Locate the cell with the specified text and output its (x, y) center coordinate. 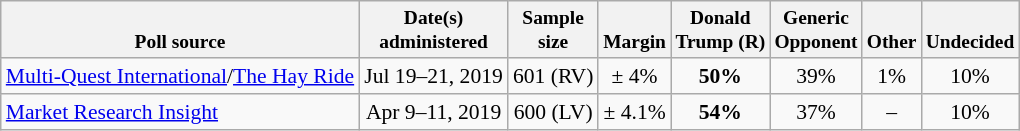
Undecided (970, 30)
GenericOpponent (816, 30)
Multi-Quest International/The Hay Ride (180, 76)
DonaldTrump (R) (720, 30)
Date(s)administered (434, 30)
Apr 9–11, 2019 (434, 112)
39% (816, 76)
Market Research Insight (180, 112)
– (892, 112)
1% (892, 76)
50% (720, 76)
Other (892, 30)
Poll source (180, 30)
Jul 19–21, 2019 (434, 76)
54% (720, 112)
Margin (634, 30)
± 4% (634, 76)
600 (LV) (554, 112)
37% (816, 112)
Samplesize (554, 30)
601 (RV) (554, 76)
± 4.1% (634, 112)
